Scan for the cell matching the given text and deliver its [x, y] coordinate at center. 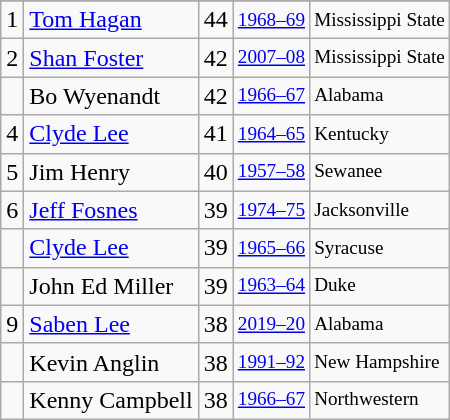
Kevin Anglin [111, 362]
Kenny Campbell [111, 400]
5 [12, 172]
1974–75 [271, 210]
Duke [380, 286]
9 [12, 324]
Shan Foster [111, 58]
1964–65 [271, 134]
Jacksonville [380, 210]
44 [216, 20]
Sewanee [380, 172]
1963–64 [271, 286]
1965–66 [271, 248]
4 [12, 134]
Northwestern [380, 400]
6 [12, 210]
2007–08 [271, 58]
40 [216, 172]
Tom Hagan [111, 20]
1991–92 [271, 362]
New Hampshire [380, 362]
John Ed Miller [111, 286]
1 [12, 20]
Jeff Fosnes [111, 210]
1968–69 [271, 20]
1957–58 [271, 172]
2019–20 [271, 324]
Jim Henry [111, 172]
Saben Lee [111, 324]
Bo Wyenandt [111, 96]
41 [216, 134]
Syracuse [380, 248]
Kentucky [380, 134]
2 [12, 58]
